Return (x, y) of the center of cell containing provided text 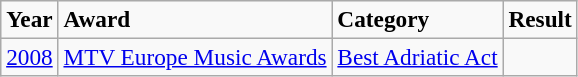
Category (418, 19)
Award (195, 19)
2008 (30, 57)
Best Adriatic Act (418, 57)
Year (30, 19)
MTV Europe Music Awards (195, 57)
Result (540, 19)
